Provide the [X, Y] coordinate of the cell's center where the given text is located.  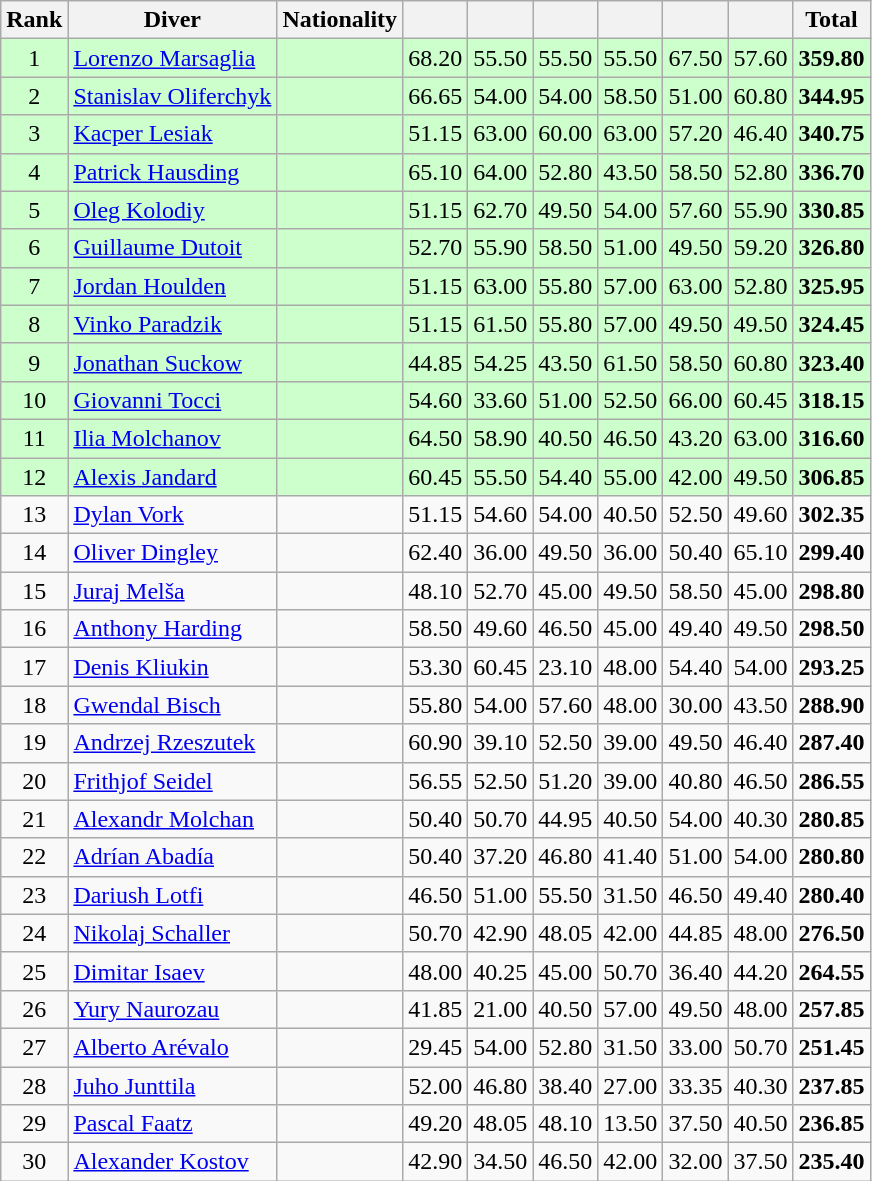
2 [34, 96]
325.95 [832, 286]
9 [34, 362]
51.20 [566, 781]
280.40 [832, 895]
64.50 [436, 438]
20 [34, 781]
Vinko Paradzik [172, 324]
293.25 [832, 667]
Juraj Melša [172, 591]
39.10 [500, 743]
28 [34, 1085]
344.95 [832, 96]
66.00 [696, 400]
Dimitar Isaev [172, 971]
38.40 [566, 1085]
299.40 [832, 553]
Jordan Houlden [172, 286]
22 [34, 857]
Kacper Lesiak [172, 134]
4 [34, 172]
Alexandr Molchan [172, 819]
33.60 [500, 400]
60.00 [566, 134]
41.40 [630, 857]
23 [34, 895]
66.65 [436, 96]
Diver [172, 20]
316.60 [832, 438]
27 [34, 1047]
Anthony Harding [172, 629]
298.50 [832, 629]
306.85 [832, 477]
286.55 [832, 781]
34.50 [500, 1162]
27.00 [630, 1085]
25 [34, 971]
62.40 [436, 553]
359.80 [832, 58]
336.70 [832, 172]
21 [34, 819]
64.00 [500, 172]
Nikolaj Schaller [172, 933]
12 [34, 477]
Dariush Lotfi [172, 895]
6 [34, 248]
324.45 [832, 324]
40.25 [500, 971]
21.00 [500, 1009]
24 [34, 933]
237.85 [832, 1085]
Pascal Faatz [172, 1124]
264.55 [832, 971]
7 [34, 286]
36.40 [696, 971]
326.80 [832, 248]
19 [34, 743]
Alexis Jandard [172, 477]
55.00 [630, 477]
340.75 [832, 134]
18 [34, 705]
280.85 [832, 819]
5 [34, 210]
32.00 [696, 1162]
3 [34, 134]
44.95 [566, 819]
Adrían Abadía [172, 857]
251.45 [832, 1047]
29 [34, 1124]
10 [34, 400]
15 [34, 591]
67.50 [696, 58]
Jonathan Suckow [172, 362]
Oliver Dingley [172, 553]
Total [832, 20]
26 [34, 1009]
41.85 [436, 1009]
298.80 [832, 591]
302.35 [832, 515]
Yury Naurozau [172, 1009]
49.20 [436, 1124]
Nationality [340, 20]
68.20 [436, 58]
Frithjof Seidel [172, 781]
323.40 [832, 362]
Gwendal Bisch [172, 705]
62.70 [500, 210]
13.50 [630, 1124]
Juho Junttila [172, 1085]
60.90 [436, 743]
318.15 [832, 400]
17 [34, 667]
236.85 [832, 1124]
43.20 [696, 438]
29.45 [436, 1047]
288.90 [832, 705]
Patrick Hausding [172, 172]
33.00 [696, 1047]
56.55 [436, 781]
37.20 [500, 857]
Dylan Vork [172, 515]
30.00 [696, 705]
14 [34, 553]
Giovanni Tocci [172, 400]
Lorenzo Marsaglia [172, 58]
Guillaume Dutoit [172, 248]
59.20 [760, 248]
52.00 [436, 1085]
57.20 [696, 134]
Ilia Molchanov [172, 438]
8 [34, 324]
44.20 [760, 971]
Rank [34, 20]
235.40 [832, 1162]
Stanislav Oliferchyk [172, 96]
16 [34, 629]
33.35 [696, 1085]
276.50 [832, 933]
287.40 [832, 743]
330.85 [832, 210]
13 [34, 515]
280.80 [832, 857]
Alexander Kostov [172, 1162]
Andrzej Rzeszutek [172, 743]
Denis Kliukin [172, 667]
11 [34, 438]
1 [34, 58]
54.25 [500, 362]
30 [34, 1162]
40.80 [696, 781]
53.30 [436, 667]
257.85 [832, 1009]
Oleg Kolodiy [172, 210]
Alberto Arévalo [172, 1047]
58.90 [500, 438]
23.10 [566, 667]
